Return the [x, y] coordinate for the center point of the cell that contains the specified text.  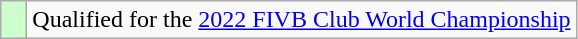
Qualified for the 2022 FIVB Club World Championship [302, 20]
